Capture the cell that displays the provided text and extract its (x, y) central coordinate. 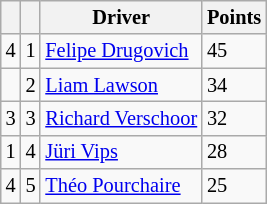
45 (234, 51)
Points (234, 17)
28 (234, 152)
Théo Pourchaire (121, 186)
32 (234, 118)
34 (234, 85)
Liam Lawson (121, 85)
5 (31, 186)
25 (234, 186)
Felipe Drugovich (121, 51)
Driver (121, 17)
Richard Verschoor (121, 118)
2 (31, 85)
Jüri Vips (121, 152)
